Determine the (X, Y) coordinate at the center of the cell enclosing the given text.  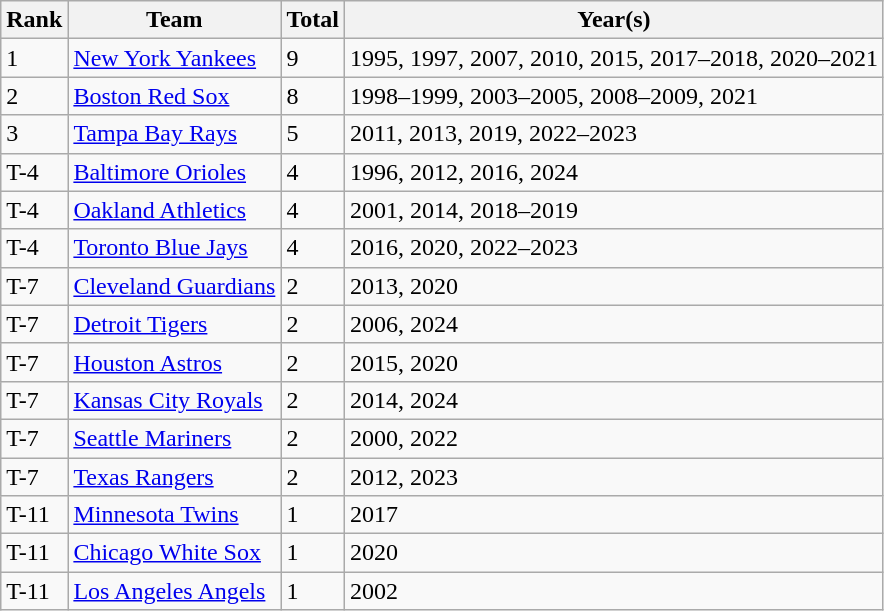
2006, 2024 (614, 324)
2000, 2022 (614, 438)
Seattle Mariners (174, 438)
Team (174, 20)
3 (34, 134)
Year(s) (614, 20)
Texas Rangers (174, 477)
Houston Astros (174, 362)
Oakland Athletics (174, 210)
2014, 2024 (614, 400)
8 (313, 96)
Tampa Bay Rays (174, 134)
Detroit Tigers (174, 324)
1996, 2012, 2016, 2024 (614, 172)
Toronto Blue Jays (174, 248)
2012, 2023 (614, 477)
9 (313, 58)
Kansas City Royals (174, 400)
Boston Red Sox (174, 96)
2001, 2014, 2018–2019 (614, 210)
1998–1999, 2003–2005, 2008–2009, 2021 (614, 96)
2020 (614, 553)
Baltimore Orioles (174, 172)
Minnesota Twins (174, 515)
Rank (34, 20)
Cleveland Guardians (174, 286)
1995, 1997, 2007, 2010, 2015, 2017–2018, 2020–2021 (614, 58)
2017 (614, 515)
New York Yankees (174, 58)
Total (313, 20)
2002 (614, 591)
Chicago White Sox (174, 553)
5 (313, 134)
2011, 2013, 2019, 2022–2023 (614, 134)
2015, 2020 (614, 362)
Los Angeles Angels (174, 591)
2013, 2020 (614, 286)
2016, 2020, 2022–2023 (614, 248)
